Detect which cell encompasses the target text, then output its (X, Y) center coordinate. 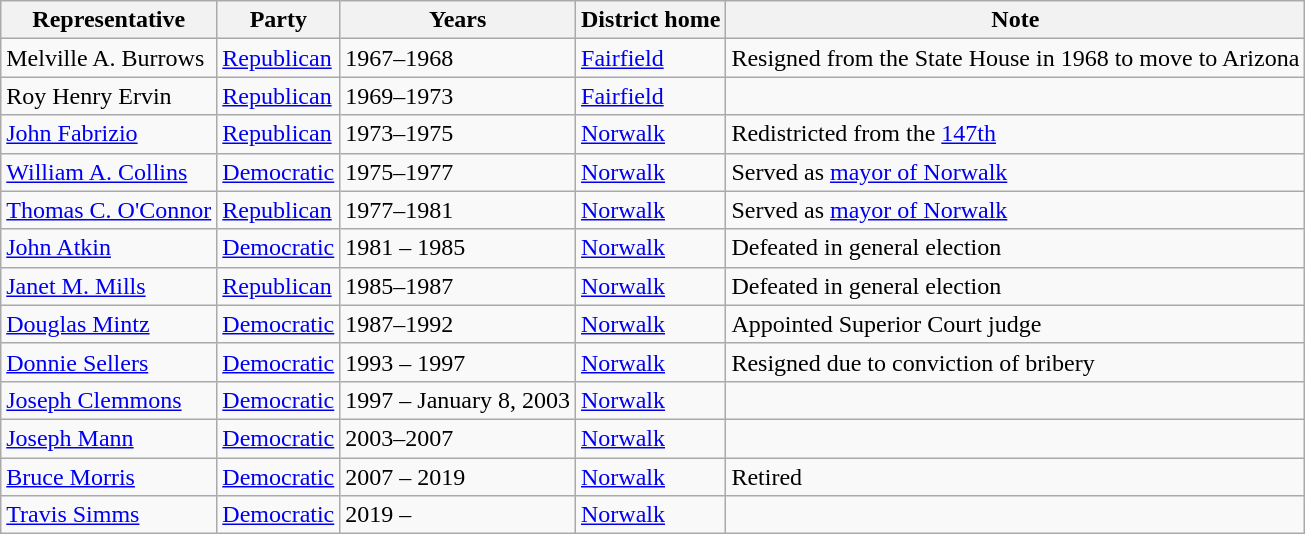
Roy Henry Ervin (109, 96)
Travis Simms (109, 515)
Appointed Superior Court judge (1016, 324)
Thomas C. O'Connor (109, 210)
Melville A. Burrows (109, 58)
1975–1977 (458, 172)
John Fabrizio (109, 134)
Bruce Morris (109, 477)
1969–1973 (458, 96)
William A. Collins (109, 172)
1987–1992 (458, 324)
Joseph Mann (109, 438)
Party (278, 20)
1973–1975 (458, 134)
Years (458, 20)
Janet M. Mills (109, 286)
Donnie Sellers (109, 362)
Retired (1016, 477)
1967–1968 (458, 58)
Redistricted from the 147th (1016, 134)
1985–1987 (458, 286)
2007 – 2019 (458, 477)
1997 – January 8, 2003 (458, 400)
1993 – 1997 (458, 362)
2019 – (458, 515)
District home (651, 20)
Douglas Mintz (109, 324)
Resigned due to conviction of bribery (1016, 362)
Joseph Clemmons (109, 400)
Note (1016, 20)
Representative (109, 20)
Resigned from the State House in 1968 to move to Arizona (1016, 58)
1981 – 1985 (458, 248)
1977–1981 (458, 210)
2003–2007 (458, 438)
John Atkin (109, 248)
